Detect which cell encompasses the target text, then output its (X, Y) center coordinate. 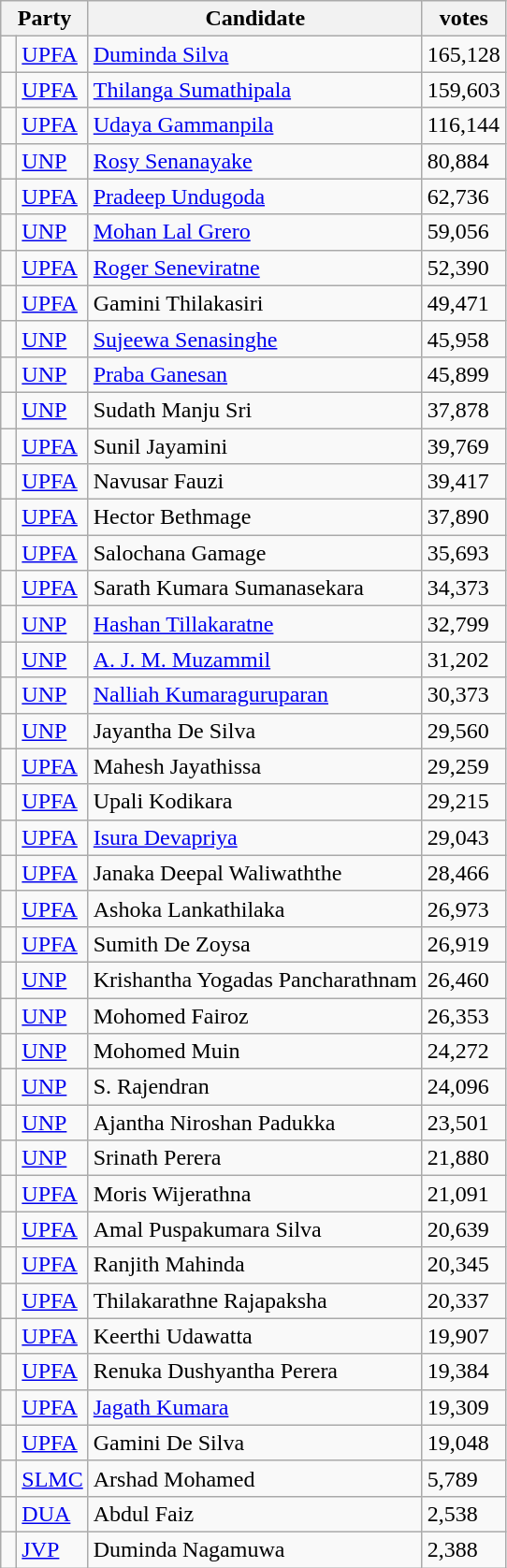
Ashoka Lankathilaka (254, 908)
Isura Devapriya (254, 837)
Praba Ganesan (254, 374)
26,353 (464, 1015)
29,043 (464, 837)
Duminda Silva (254, 54)
Salochana Gamage (254, 553)
Nalliah Kumaraguruparan (254, 695)
30,373 (464, 695)
Sujeewa Senasinghe (254, 339)
Renuka Dushyantha Perera (254, 1372)
19,309 (464, 1407)
JVP (52, 1549)
Udaya Gammanpila (254, 125)
24,272 (464, 1052)
Upali Kodikara (254, 802)
SLMC (52, 1478)
votes (464, 19)
Sunil Jayamini (254, 446)
Jayantha De Silva (254, 731)
Sudath Manju Sri (254, 410)
Party (45, 19)
Rosy Senanayake (254, 161)
45,958 (464, 339)
28,466 (464, 873)
Thilanga Sumathipala (254, 90)
Roger Seneviratne (254, 268)
31,202 (464, 660)
Hashan Tillakaratne (254, 624)
Hector Bethmage (254, 517)
52,390 (464, 268)
5,789 (464, 1478)
29,259 (464, 766)
29,560 (464, 731)
45,899 (464, 374)
Mohomed Muin (254, 1052)
26,919 (464, 944)
Duminda Nagamuwa (254, 1549)
Mohan Lal Grero (254, 232)
39,417 (464, 482)
Krishantha Yogadas Pancharathnam (254, 980)
Arshad Mohamed (254, 1478)
159,603 (464, 90)
A. J. M. Muzammil (254, 660)
21,091 (464, 1194)
Janaka Deepal Waliwaththe (254, 873)
23,501 (464, 1123)
20,345 (464, 1265)
Thilakarathne Rajapaksha (254, 1300)
19,384 (464, 1372)
59,056 (464, 232)
Sumith De Zoysa (254, 944)
Gamini De Silva (254, 1443)
62,736 (464, 196)
Abdul Faiz (254, 1514)
Amal Puspakumara Silva (254, 1229)
165,128 (464, 54)
DUA (52, 1514)
20,639 (464, 1229)
Candidate (254, 19)
Sarath Kumara Sumanasekara (254, 588)
26,460 (464, 980)
20,337 (464, 1300)
37,878 (464, 410)
32,799 (464, 624)
2,538 (464, 1514)
Pradeep Undugoda (254, 196)
26,973 (464, 908)
37,890 (464, 517)
34,373 (464, 588)
19,048 (464, 1443)
49,471 (464, 303)
35,693 (464, 553)
Jagath Kumara (254, 1407)
Ranjith Mahinda (254, 1265)
29,215 (464, 802)
19,907 (464, 1336)
Mahesh Jayathissa (254, 766)
39,769 (464, 446)
Mohomed Fairoz (254, 1015)
Gamini Thilakasiri (254, 303)
S. Rajendran (254, 1087)
Moris Wijerathna (254, 1194)
Ajantha Niroshan Padukka (254, 1123)
2,388 (464, 1549)
21,880 (464, 1158)
80,884 (464, 161)
Srinath Perera (254, 1158)
24,096 (464, 1087)
116,144 (464, 125)
Keerthi Udawatta (254, 1336)
Navusar Fauzi (254, 482)
